From the cell containing the given text, extract its center point as (x, y) coordinate. 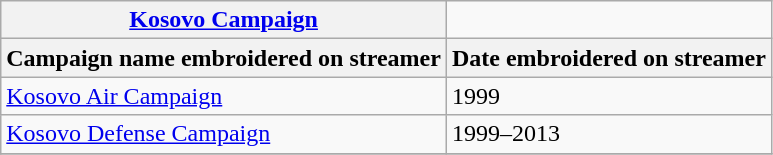
1999–2013 (608, 134)
1999 (608, 96)
Kosovo Defense Campaign (224, 134)
Kosovo Campaign (224, 20)
Kosovo Air Campaign (224, 96)
Campaign name embroidered on streamer (224, 58)
Date embroidered on streamer (608, 58)
